Find where the given text appears and provide that cell's center as [X, Y] coordinate. 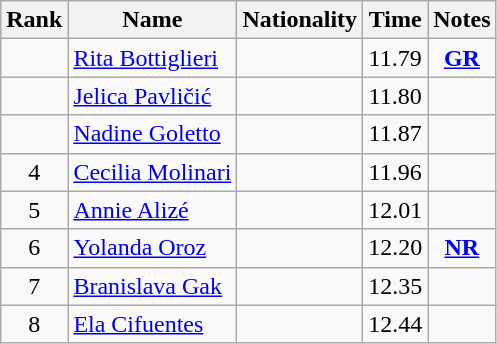
11.80 [396, 96]
6 [34, 248]
Ela Cifuentes [152, 324]
Cecilia Molinari [152, 172]
7 [34, 286]
Nadine Goletto [152, 134]
4 [34, 172]
NR [462, 248]
Nationality [300, 20]
11.79 [396, 58]
Yolanda Oroz [152, 248]
Notes [462, 20]
Time [396, 20]
Jelica Pavličić [152, 96]
11.96 [396, 172]
5 [34, 210]
12.01 [396, 210]
12.44 [396, 324]
12.20 [396, 248]
GR [462, 58]
Rita Bottiglieri [152, 58]
Branislava Gak [152, 286]
8 [34, 324]
12.35 [396, 286]
Rank [34, 20]
Annie Alizé [152, 210]
Name [152, 20]
11.87 [396, 134]
